Extract the (X, Y) coordinate from the center of the cell holding the provided text.  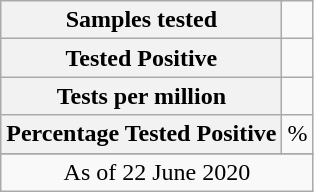
Tested Positive (142, 58)
Tests per million (142, 96)
As of 22 June 2020 (157, 172)
Percentage Tested Positive (142, 134)
Samples tested (142, 20)
% (298, 134)
